Detect which cell encompasses the target text, then output its [x, y] center coordinate. 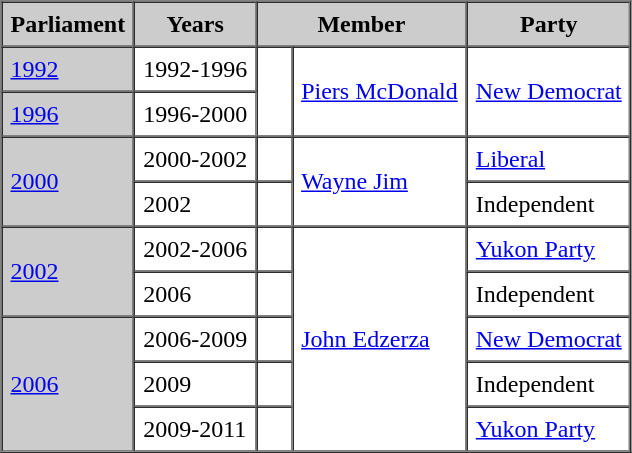
1992 [68, 68]
2009 [195, 384]
2000-2002 [195, 158]
1992-1996 [195, 68]
Piers McDonald [380, 91]
2000 [68, 181]
John Edzerza [380, 338]
1996 [68, 114]
Party [549, 24]
1996-2000 [195, 114]
Wayne Jim [380, 181]
Parliament [68, 24]
Member [362, 24]
2002-2006 [195, 248]
Years [195, 24]
Liberal [549, 158]
2009-2011 [195, 428]
2006-2009 [195, 338]
